Identify which cell holds the provided text, then report its (x, y) central coordinate. 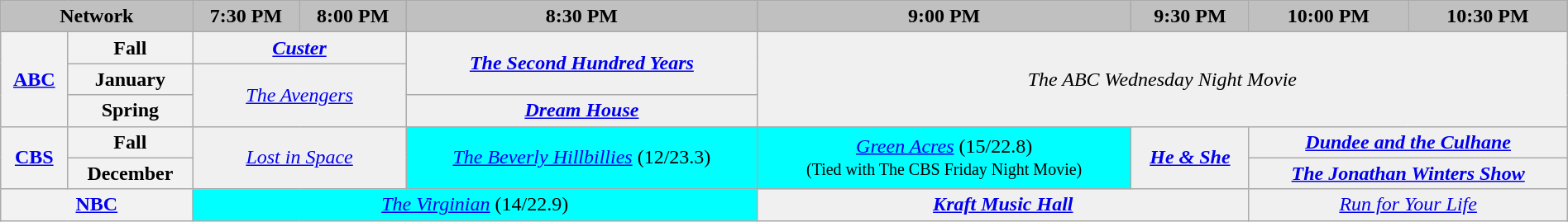
The Jonathan Winters Show (1408, 173)
The Beverly Hillbillies (12/23.3) (581, 158)
January (131, 79)
9:30 PM (1190, 17)
CBS (35, 158)
8:00 PM (352, 17)
Run for Your Life (1408, 205)
Dream House (581, 111)
Kraft Music Hall (1004, 205)
NBC (97, 205)
Dundee and the Culhane (1408, 142)
The ABC Wednesday Night Movie (1163, 79)
ABC (35, 79)
Custer (299, 48)
7:30 PM (246, 17)
Spring (131, 111)
December (131, 173)
Network (97, 17)
He & She (1190, 158)
9:00 PM (944, 17)
The Virginian (14/22.9) (475, 205)
The Second Hundred Years (581, 64)
10:00 PM (1328, 17)
Green Acres (15/22.8)(Tied with The CBS Friday Night Movie) (944, 158)
8:30 PM (581, 17)
Lost in Space (299, 158)
10:30 PM (1489, 17)
The Avengers (299, 95)
